Return (X, Y) of the center of cell containing provided text 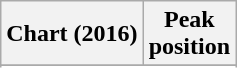
Chart (2016) (72, 34)
Peak position (189, 34)
